Extract the [x, y] coordinate from the center of the cell holding the provided text.  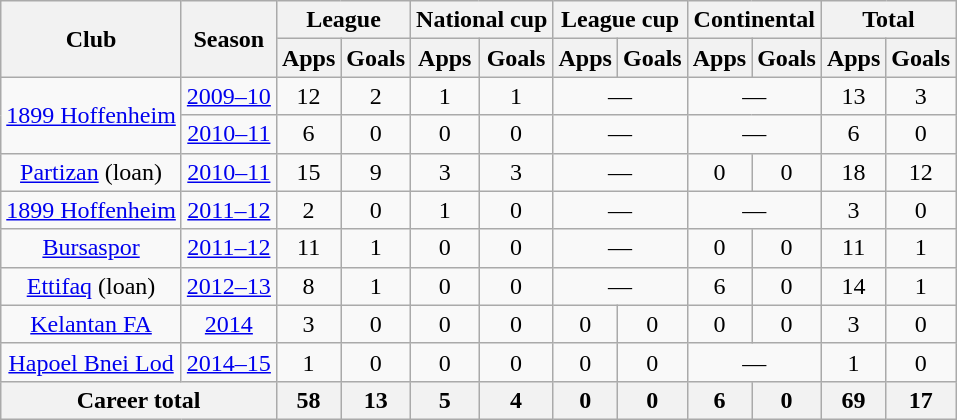
Club [92, 39]
4 [516, 400]
2014 [228, 324]
17 [921, 400]
14 [853, 286]
League [343, 20]
Ettifaq (loan) [92, 286]
Bursaspor [92, 248]
9 [376, 172]
Kelantan FA [92, 324]
69 [853, 400]
2012–13 [228, 286]
League cup [620, 20]
8 [308, 286]
Hapoel Bnei Lod [92, 362]
18 [853, 172]
5 [445, 400]
National cup [482, 20]
58 [308, 400]
2009–10 [228, 96]
Total [888, 20]
2014–15 [228, 362]
15 [308, 172]
Career total [139, 400]
Partizan (loan) [92, 172]
Continental [754, 20]
Season [228, 39]
